For the text-containing cell, return its midpoint in [x, y] coordinate format. 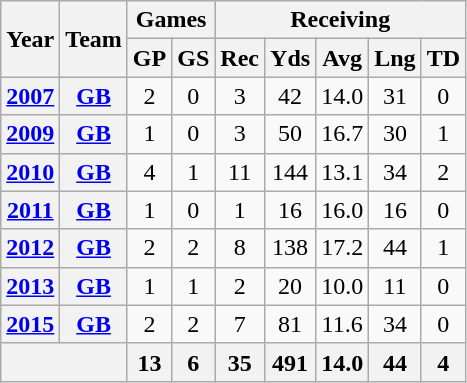
13.1 [342, 172]
Rec [240, 58]
10.0 [342, 286]
7 [240, 324]
16.7 [342, 134]
35 [240, 362]
30 [395, 134]
GS [194, 58]
50 [290, 134]
6 [194, 362]
16.0 [342, 210]
2012 [30, 248]
491 [290, 362]
Receiving [340, 20]
8 [240, 248]
Yds [290, 58]
Lng [395, 58]
2010 [30, 172]
42 [290, 96]
2015 [30, 324]
Avg [342, 58]
Year [30, 39]
GP [149, 58]
138 [290, 248]
2009 [30, 134]
2011 [30, 210]
20 [290, 286]
2007 [30, 96]
Team [94, 39]
TD [443, 58]
144 [290, 172]
Games [170, 20]
81 [290, 324]
11.6 [342, 324]
2013 [30, 286]
17.2 [342, 248]
13 [149, 362]
31 [395, 96]
